From the cell containing the given text, extract its center point as (x, y) coordinate. 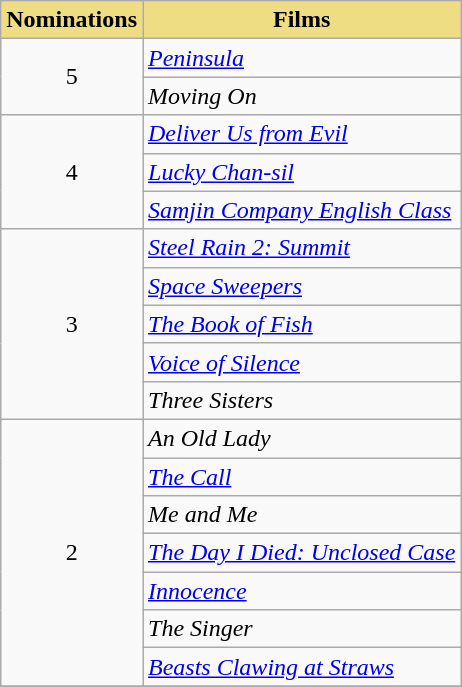
The Call (301, 477)
Samjin Company English Class (301, 210)
Three Sisters (301, 400)
4 (72, 172)
3 (72, 324)
An Old Lady (301, 438)
Moving On (301, 96)
Steel Rain 2: Summit (301, 248)
Voice of Silence (301, 362)
The Book of Fish (301, 324)
Nominations (72, 20)
Films (301, 20)
5 (72, 77)
2 (72, 552)
Lucky Chan-sil (301, 172)
Peninsula (301, 58)
Deliver Us from Evil (301, 134)
The Day I Died: Unclosed Case (301, 553)
Me and Me (301, 515)
Innocence (301, 591)
Space Sweepers (301, 286)
Beasts Clawing at Straws (301, 667)
The Singer (301, 629)
